Determine the [x, y] coordinate at the center of the cell enclosing the given text.  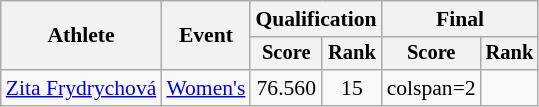
15 [352, 88]
Event [206, 36]
colspan=2 [432, 88]
Women's [206, 88]
76.560 [286, 88]
Final [460, 19]
Zita Frydrychová [82, 88]
Qualification [316, 19]
Athlete [82, 36]
